Return [X, Y] of the center of cell containing provided text 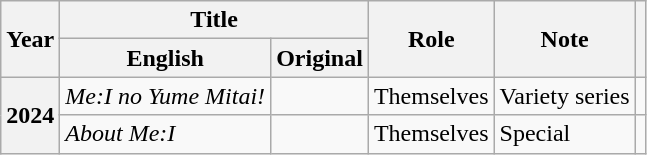
Note [564, 39]
Year [30, 39]
Original [320, 58]
Me:I no Yume Mitai! [166, 96]
Title [214, 20]
English [166, 58]
About Me:I [166, 134]
Variety series [564, 96]
2024 [30, 115]
Special [564, 134]
Role [431, 39]
